Return (x, y) of the center of cell containing provided text 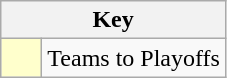
Teams to Playoffs (134, 58)
Key (114, 20)
